Determine the [X, Y] coordinate at the center of the cell enclosing the given text.  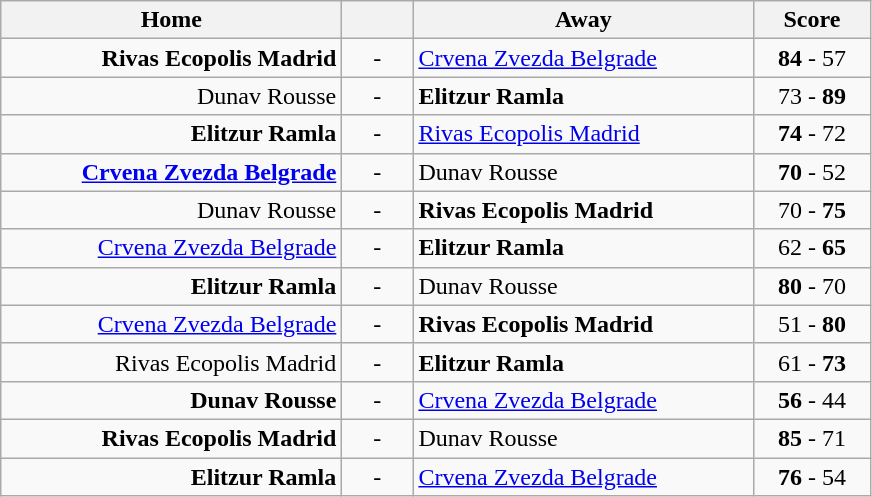
61 - 73 [812, 362]
Score [812, 20]
74 - 72 [812, 134]
70 - 52 [812, 172]
76 - 54 [812, 477]
51 - 80 [812, 324]
56 - 44 [812, 400]
84 - 57 [812, 58]
Away [584, 20]
62 - 65 [812, 248]
70 - 75 [812, 210]
85 - 71 [812, 438]
80 - 70 [812, 286]
Home [172, 20]
73 - 89 [812, 96]
